From the cell containing the given text, extract its center point as (x, y) coordinate. 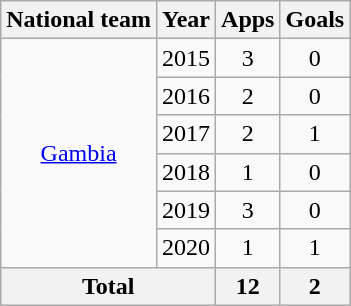
2018 (186, 172)
2016 (186, 96)
2020 (186, 248)
2017 (186, 134)
National team (79, 20)
Total (108, 286)
Goals (315, 20)
12 (248, 286)
Year (186, 20)
Apps (248, 20)
2015 (186, 58)
Gambia (79, 153)
2019 (186, 210)
